Locate the cell with the specified text and output its (X, Y) center coordinate. 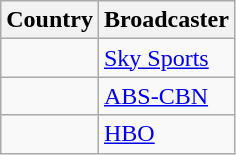
HBO (166, 134)
Sky Sports (166, 58)
ABS-CBN (166, 96)
Broadcaster (166, 20)
Country (50, 20)
